Provide the (X, Y) coordinate of the cell's center where the given text is located.  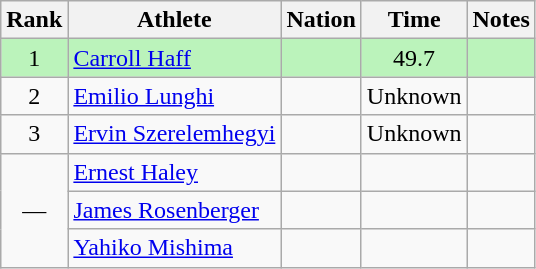
Carroll Haff (174, 58)
Rank (34, 20)
Emilio Lunghi (174, 96)
3 (34, 134)
Nation (321, 20)
Yahiko Mishima (174, 248)
Notes (501, 20)
James Rosenberger (174, 210)
Ernest Haley (174, 172)
— (34, 210)
49.7 (414, 58)
Ervin Szerelemhegyi (174, 134)
Athlete (174, 20)
1 (34, 58)
2 (34, 96)
Time (414, 20)
